Return the [x, y] coordinate for the center point of the cell that contains the specified text.  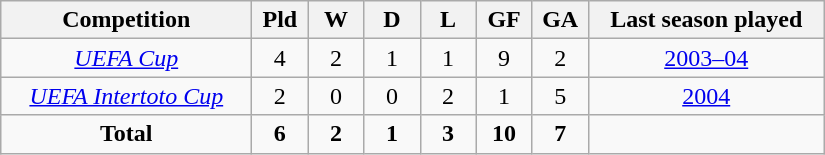
5 [560, 96]
UEFA Intertoto Cup [126, 96]
2004 [706, 96]
UEFA Cup [126, 58]
Pld [280, 20]
D [392, 20]
4 [280, 58]
GF [504, 20]
Competition [126, 20]
9 [504, 58]
W [336, 20]
6 [280, 134]
10 [504, 134]
L [448, 20]
GA [560, 20]
2003–04 [706, 58]
7 [560, 134]
Total [126, 134]
3 [448, 134]
Last season played [706, 20]
